Identify which cell holds the provided text, then report its (X, Y) central coordinate. 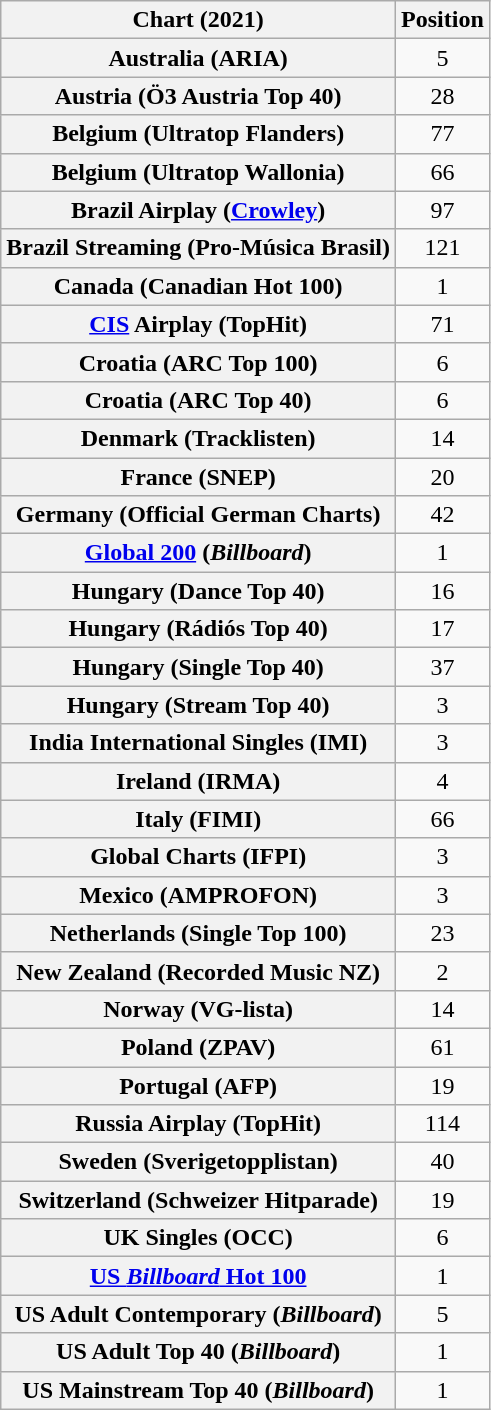
37 (443, 667)
New Zealand (Recorded Music NZ) (198, 971)
Chart (2021) (198, 20)
Global 200 (Billboard) (198, 553)
Brazil Streaming (Pro-Música Brasil) (198, 248)
71 (443, 324)
Belgium (Ultratop Wallonia) (198, 172)
US Adult Contemporary (Billboard) (198, 1314)
17 (443, 629)
Portugal (AFP) (198, 1085)
97 (443, 210)
Hungary (Stream Top 40) (198, 705)
40 (443, 1162)
Global Charts (IFPI) (198, 857)
77 (443, 134)
Sweden (Sverigetopplistan) (198, 1162)
20 (443, 477)
Russia Airplay (TopHit) (198, 1124)
61 (443, 1047)
Austria (Ö3 Austria Top 40) (198, 96)
Poland (ZPAV) (198, 1047)
US Billboard Hot 100 (198, 1276)
Hungary (Dance Top 40) (198, 591)
Ireland (IRMA) (198, 781)
114 (443, 1124)
121 (443, 248)
France (SNEP) (198, 477)
16 (443, 591)
Germany (Official German Charts) (198, 515)
23 (443, 933)
Position (443, 20)
Australia (ARIA) (198, 58)
US Mainstream Top 40 (Billboard) (198, 1390)
Brazil Airplay (Crowley) (198, 210)
28 (443, 96)
Italy (FIMI) (198, 819)
India International Singles (IMI) (198, 743)
4 (443, 781)
Hungary (Single Top 40) (198, 667)
Netherlands (Single Top 100) (198, 933)
UK Singles (OCC) (198, 1238)
42 (443, 515)
Mexico (AMPROFON) (198, 895)
Canada (Canadian Hot 100) (198, 286)
CIS Airplay (TopHit) (198, 324)
Croatia (ARC Top 100) (198, 362)
Hungary (Rádiós Top 40) (198, 629)
Norway (VG-lista) (198, 1009)
US Adult Top 40 (Billboard) (198, 1352)
2 (443, 971)
Switzerland (Schweizer Hitparade) (198, 1200)
Croatia (ARC Top 40) (198, 400)
Belgium (Ultratop Flanders) (198, 134)
Denmark (Tracklisten) (198, 438)
